For the text-containing cell, return its midpoint in [X, Y] coordinate format. 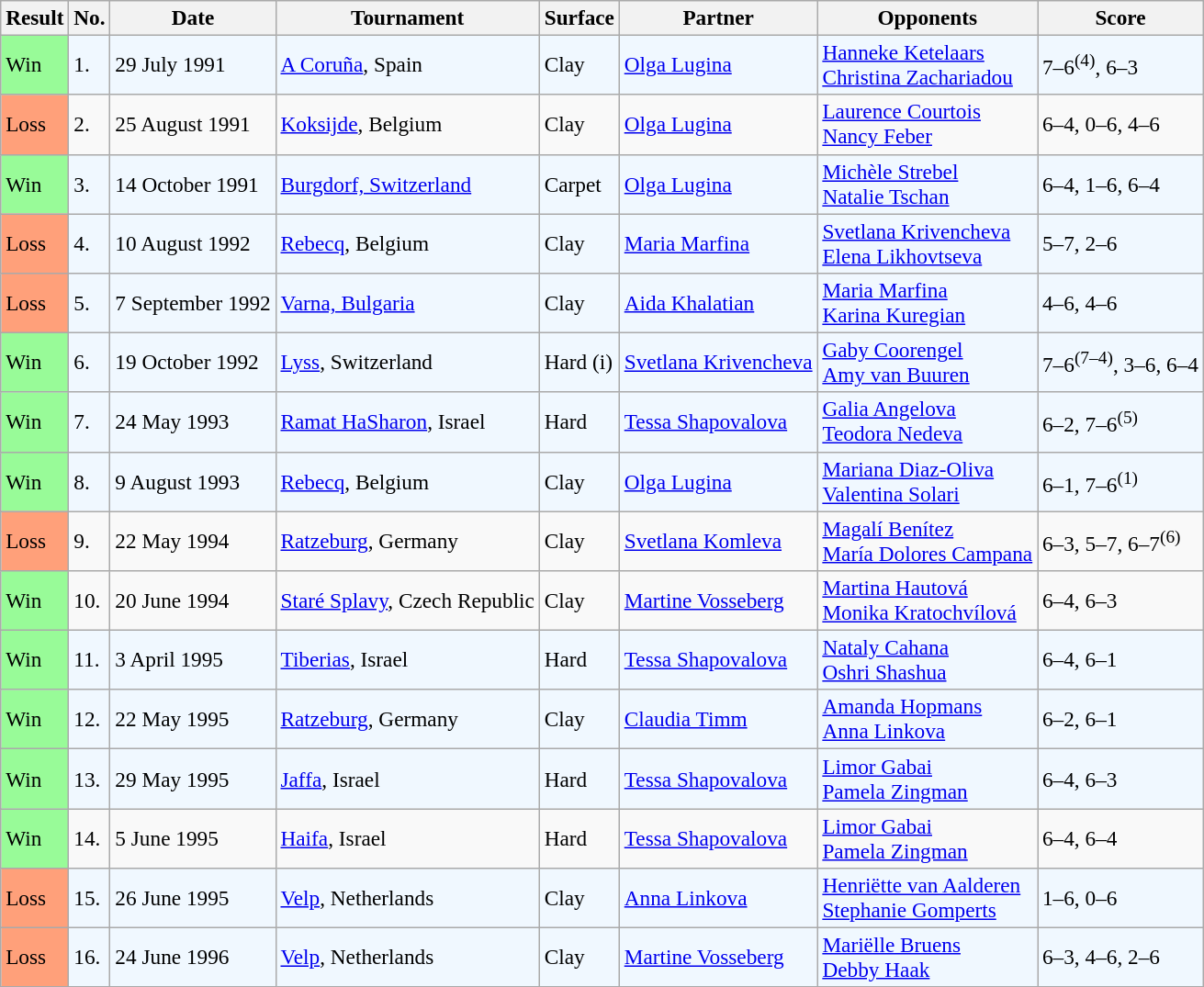
Tiberias, Israel [408, 659]
Haifa, Israel [408, 837]
A Coruña, Spain [408, 64]
Mariëlle Bruens Debby Haak [928, 957]
Nataly Cahana Oshri Shashua [928, 659]
Anna Linkova [718, 898]
6–1, 7–6(1) [1120, 481]
6–2, 6–1 [1120, 720]
3. [90, 184]
25 August 1991 [193, 125]
1. [90, 64]
Laurence Courtois Nancy Feber [928, 125]
24 May 1993 [193, 422]
12. [90, 720]
Maria Marfina [718, 242]
6–3, 5–7, 6–7(6) [1120, 540]
Date [193, 17]
Staré Splavy, Czech Republic [408, 600]
Opponents [928, 17]
Ramat HaSharon, Israel [408, 422]
Svetlana Krivencheva Elena Likhovtseva [928, 242]
10. [90, 600]
Score [1120, 17]
Maria Marfina Karina Kuregian [928, 303]
Gaby Coorengel Amy van Buuren [928, 362]
Varna, Bulgaria [408, 303]
16. [90, 957]
Hanneke Ketelaars Christina Zachariadou [928, 64]
9. [90, 540]
Tournament [408, 17]
8. [90, 481]
Michèle Strebel Natalie Tschan [928, 184]
Lyss, Switzerland [408, 362]
Carpet [579, 184]
Magalí Benítez María Dolores Campana [928, 540]
6–3, 4–6, 2–6 [1120, 957]
Jaffa, Israel [408, 779]
10 August 1992 [193, 242]
11. [90, 659]
6–4, 0–6, 4–6 [1120, 125]
6–4, 1–6, 6–4 [1120, 184]
Koksijde, Belgium [408, 125]
Result [35, 17]
Svetlana Komleva [718, 540]
7–6(4), 6–3 [1120, 64]
Surface [579, 17]
14. [90, 837]
5–7, 2–6 [1120, 242]
22 May 1995 [193, 720]
Claudia Timm [718, 720]
Mariana Diaz-Oliva Valentina Solari [928, 481]
4–6, 4–6 [1120, 303]
14 October 1991 [193, 184]
Aida Khalatian [718, 303]
7–6(7–4), 3–6, 6–4 [1120, 362]
5 June 1995 [193, 837]
1–6, 0–6 [1120, 898]
9 August 1993 [193, 481]
7 September 1992 [193, 303]
Svetlana Krivencheva [718, 362]
6–4, 6–1 [1120, 659]
Partner [718, 17]
6–4, 6–4 [1120, 837]
Martina Hautová Monika Kratochvílová [928, 600]
29 May 1995 [193, 779]
2. [90, 125]
19 October 1992 [193, 362]
4. [90, 242]
22 May 1994 [193, 540]
3 April 1995 [193, 659]
6–2, 7–6(5) [1120, 422]
13. [90, 779]
6. [90, 362]
24 June 1996 [193, 957]
Amanda Hopmans Anna Linkova [928, 720]
26 June 1995 [193, 898]
5. [90, 303]
20 June 1994 [193, 600]
Burgdorf, Switzerland [408, 184]
Galia Angelova Teodora Nedeva [928, 422]
Hard (i) [579, 362]
No. [90, 17]
15. [90, 898]
29 July 1991 [193, 64]
Henriëtte van Aalderen Stephanie Gomperts [928, 898]
7. [90, 422]
